Extract the [X, Y] coordinate from the center of the cell holding the provided text.  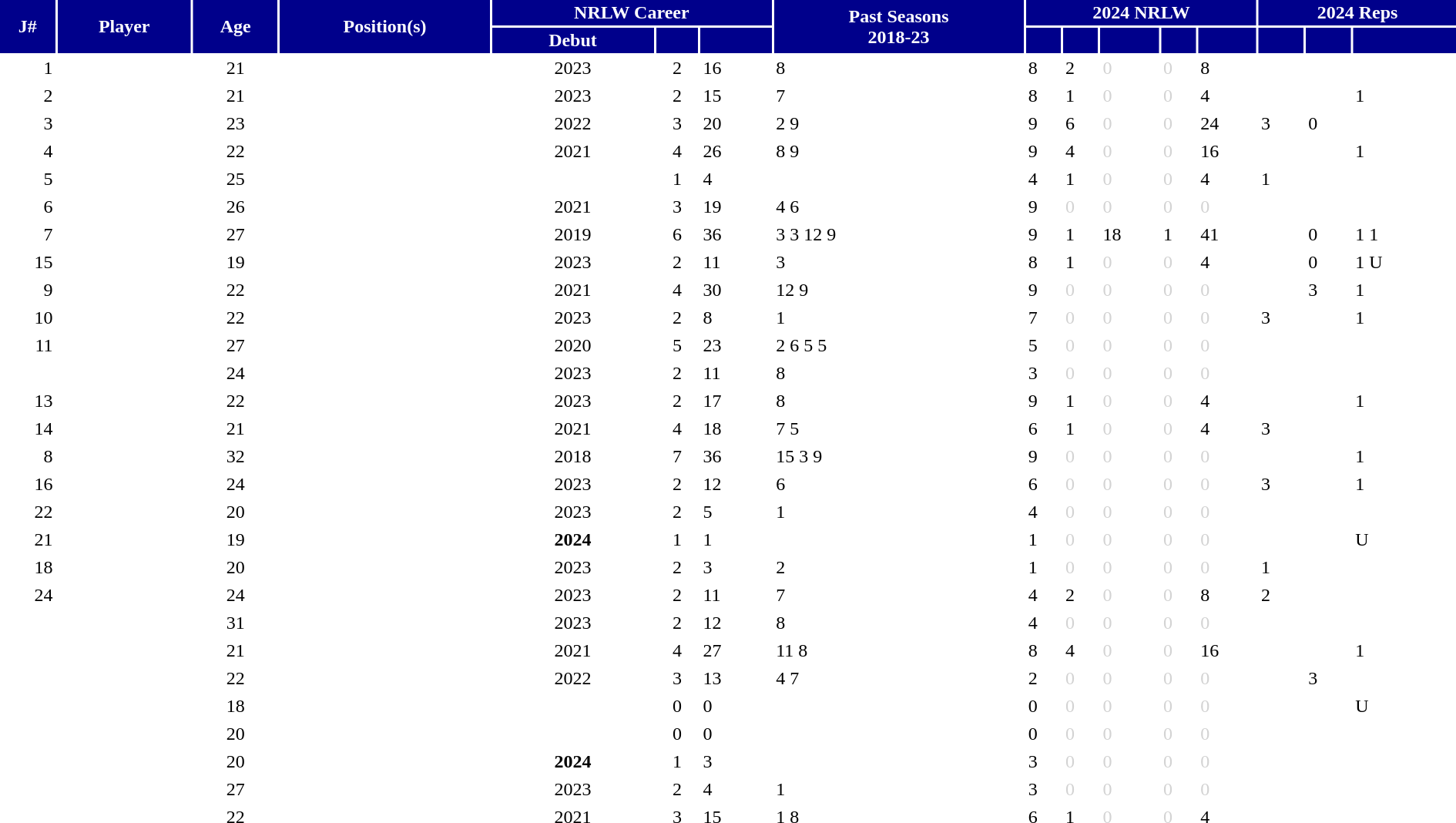
Age [236, 26]
2018 [572, 456]
17 [736, 401]
4 6 [898, 207]
2024 Reps [1357, 12]
1 U [1404, 262]
8 9 [898, 151]
41 [1227, 234]
30 [736, 290]
2 6 5 5 [898, 345]
Position(s) [385, 26]
2024 NRLW [1142, 12]
12 9 [898, 290]
2019 [572, 234]
Past Seasons2018-23 [898, 26]
3 3 12 9 [898, 234]
Debut [572, 40]
25 [236, 179]
Player [125, 26]
14 [28, 428]
4 7 [898, 678]
7 5 [898, 428]
J# [28, 26]
NRLW Career [632, 12]
31 [236, 623]
15 3 9 [898, 456]
11 8 [898, 650]
32 [236, 456]
2020 [572, 345]
2 9 [898, 123]
10 [28, 317]
1 1 [1404, 234]
